Search for the cell housing the specified text and yield its (X, Y) center coordinate. 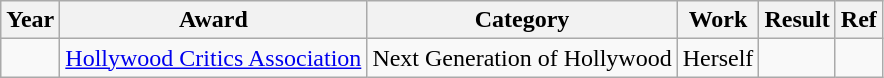
Herself (718, 58)
Year (30, 20)
Result (797, 20)
Ref (858, 20)
Award (214, 20)
Work (718, 20)
Category (522, 20)
Next Generation of Hollywood (522, 58)
Hollywood Critics Association (214, 58)
